Capture the cell that displays the provided text and extract its [x, y] central coordinate. 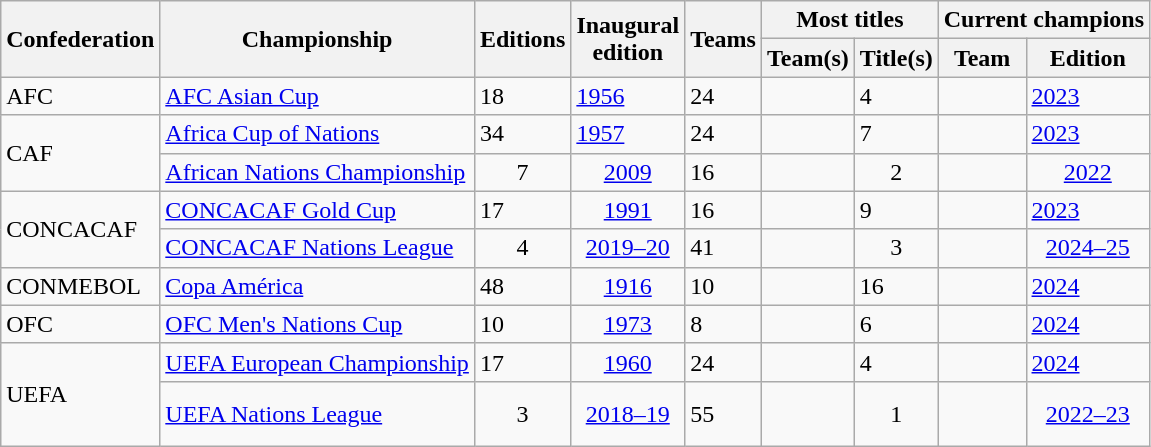
6 [896, 324]
Editions [522, 39]
CONCACAF Gold Cup [318, 210]
1 [896, 414]
1973 [628, 324]
Teams [724, 39]
2019–20 [628, 248]
CAF [80, 153]
18 [522, 96]
UEFA European Championship [318, 362]
OFC Men's Nations Cup [318, 324]
Copa América [318, 286]
Most titles [850, 20]
1957 [628, 134]
55 [724, 414]
CONCACAF [80, 229]
Current champions [1044, 20]
1960 [628, 362]
34 [522, 134]
AFC Asian Cup [318, 96]
UEFA [80, 394]
8 [724, 324]
48 [522, 286]
CONCACAF Nations League [318, 248]
1916 [628, 286]
2018–19 [628, 414]
2009 [628, 172]
CONMEBOL [80, 286]
1956 [628, 96]
Africa Cup of Nations [318, 134]
2 [896, 172]
2024–25 [1088, 248]
Championship [318, 39]
Confederation [80, 39]
AFC [80, 96]
OFC [80, 324]
African Nations Championship [318, 172]
UEFA Nations League [318, 414]
2022–23 [1088, 414]
Inauguraledition [628, 39]
2022 [1088, 172]
9 [896, 210]
Edition [1088, 58]
Title(s) [896, 58]
Team [982, 58]
Team(s) [808, 58]
41 [724, 248]
1991 [628, 210]
